Capture the cell that displays the provided text and extract its [X, Y] central coordinate. 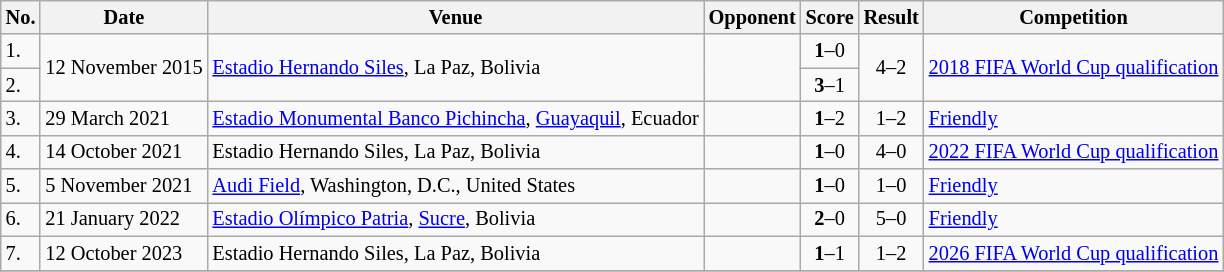
5. [21, 186]
Venue [456, 17]
Result [892, 17]
2022 FIFA World Cup qualification [1074, 152]
21 January 2022 [124, 219]
6. [21, 219]
2. [21, 85]
Estadio Olímpico Patria, Sucre, Bolivia [456, 219]
No. [21, 17]
5–0 [892, 219]
1. [21, 51]
14 October 2021 [124, 152]
2018 FIFA World Cup qualification [1074, 68]
Date [124, 17]
5 November 2021 [124, 186]
29 March 2021 [124, 118]
4–0 [892, 152]
3–1 [830, 85]
1–1 [830, 253]
3. [21, 118]
Audi Field, Washington, D.C., United States [456, 186]
2026 FIFA World Cup qualification [1074, 253]
2–0 [830, 219]
4–2 [892, 68]
Estadio Monumental Banco Pichincha, Guayaquil, Ecuador [456, 118]
Competition [1074, 17]
12 October 2023 [124, 253]
12 November 2015 [124, 68]
Opponent [752, 17]
Score [830, 17]
7. [21, 253]
4. [21, 152]
